From the cell containing the given text, extract its center point as [x, y] coordinate. 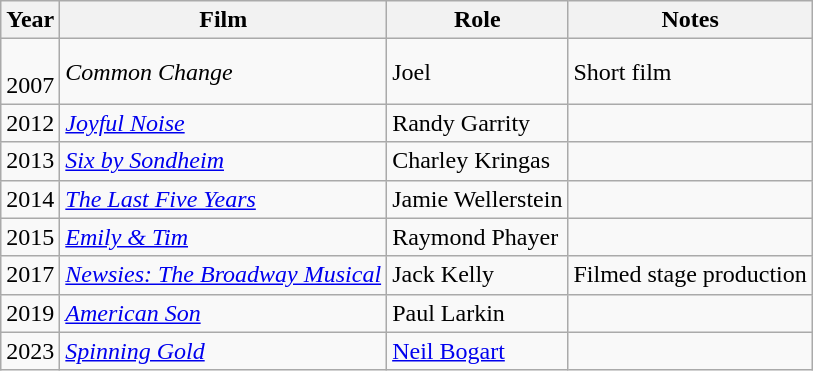
Joel [478, 72]
2019 [30, 313]
2015 [30, 237]
2007 [30, 72]
Raymond Phayer [478, 237]
Jamie Wellerstein [478, 199]
Neil Bogart [478, 351]
Filmed stage production [690, 275]
2014 [30, 199]
The Last Five Years [224, 199]
Film [224, 20]
Short film [690, 72]
Common Change [224, 72]
Joyful Noise [224, 123]
2012 [30, 123]
Emily & Tim [224, 237]
Randy Garrity [478, 123]
American Son [224, 313]
Six by Sondheim [224, 161]
Charley Kringas [478, 161]
Jack Kelly [478, 275]
2023 [30, 351]
Newsies: The Broadway Musical [224, 275]
Spinning Gold [224, 351]
2017 [30, 275]
2013 [30, 161]
Role [478, 20]
Notes [690, 20]
Year [30, 20]
Paul Larkin [478, 313]
